Locate the cell with the specified text and output its (x, y) center coordinate. 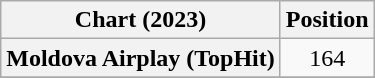
Chart (2023) (141, 20)
Position (327, 20)
164 (327, 58)
Moldova Airplay (TopHit) (141, 58)
